Identify which cell holds the provided text, then report its [x, y] central coordinate. 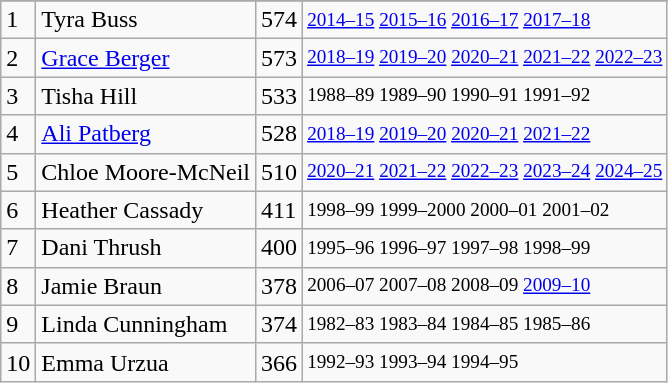
Chloe Moore-McNeil [146, 172]
Dani Thrush [146, 248]
533 [278, 96]
411 [278, 210]
Linda Cunningham [146, 324]
1998–99 1999–2000 2000–01 2001–02 [485, 210]
2006–07 2007–08 2008–09 2009–10 [485, 286]
6 [18, 210]
Ali Patberg [146, 134]
400 [278, 248]
366 [278, 362]
7 [18, 248]
1992–93 1993–94 1994–95 [485, 362]
1988–89 1989–90 1990–91 1991–92 [485, 96]
Heather Cassady [146, 210]
1982–83 1983–84 1984–85 1985–86 [485, 324]
4 [18, 134]
10 [18, 362]
528 [278, 134]
Tisha Hill [146, 96]
5 [18, 172]
374 [278, 324]
8 [18, 286]
1 [18, 20]
1995–96 1996–97 1997–98 1998–99 [485, 248]
573 [278, 58]
2 [18, 58]
2014–15 2015–16 2016–17 2017–18 [485, 20]
3 [18, 96]
2018–19 2019–20 2020–21 2021–22 [485, 134]
Grace Berger [146, 58]
378 [278, 286]
Emma Urzua [146, 362]
9 [18, 324]
Jamie Braun [146, 286]
Tyra Buss [146, 20]
510 [278, 172]
2020–21 2021–22 2022–23 2023–24 2024–25 [485, 172]
574 [278, 20]
2018–19 2019–20 2020–21 2021–22 2022–23 [485, 58]
